Provide the (X, Y) coordinate of the cell's center where the given text is located.  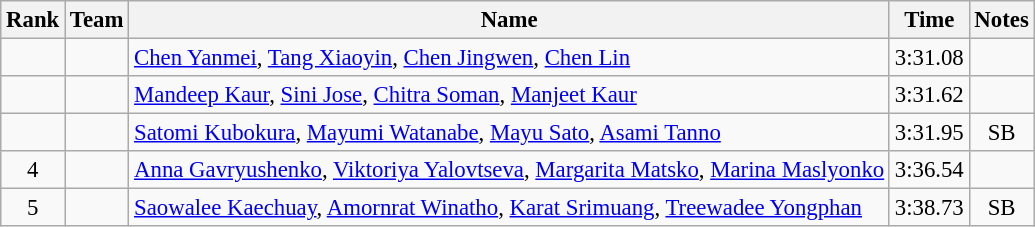
Anna Gavryushenko, Viktoriya Yalovtseva, Margarita Matsko, Marina Maslyonko (510, 170)
Name (510, 20)
Saowalee Kaechuay, Amornrat Winatho, Karat Srimuang, Treewadee Yongphan (510, 208)
3:31.95 (929, 133)
Mandeep Kaur, Sini Jose, Chitra Soman, Manjeet Kaur (510, 95)
3:38.73 (929, 208)
4 (33, 170)
Time (929, 20)
Team (97, 20)
Rank (33, 20)
Chen Yanmei, Tang Xiaoyin, Chen Jingwen, Chen Lin (510, 58)
5 (33, 208)
3:31.08 (929, 58)
Notes (1002, 20)
3:31.62 (929, 95)
Satomi Kubokura, Mayumi Watanabe, Mayu Sato, Asami Tanno (510, 133)
3:36.54 (929, 170)
